Determine the (X, Y) coordinate at the center of the cell enclosing the given text.  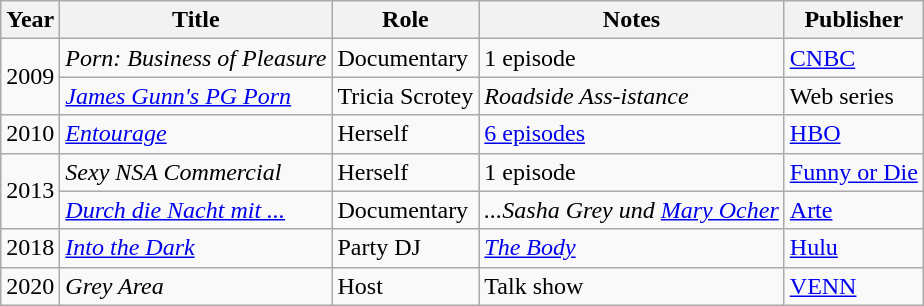
Year (30, 20)
Role (406, 20)
2010 (30, 134)
Host (406, 286)
Party DJ (406, 248)
Tricia Scrotey (406, 96)
Talk show (632, 286)
Funny or Die (854, 172)
Web series (854, 96)
Publisher (854, 20)
Arte (854, 210)
CNBC (854, 58)
Grey Area (196, 286)
2020 (30, 286)
The Body (632, 248)
2018 (30, 248)
...Sasha Grey und Mary Ocher (632, 210)
6 episodes (632, 134)
Roadside Ass-istance (632, 96)
Durch die Nacht mit ... (196, 210)
VENN (854, 286)
Into the Dark (196, 248)
Entourage (196, 134)
2013 (30, 191)
Title (196, 20)
Hulu (854, 248)
Sexy NSA Commercial (196, 172)
HBO (854, 134)
Notes (632, 20)
James Gunn's PG Porn (196, 96)
Porn: Business of Pleasure (196, 58)
2009 (30, 77)
